Search for the cell housing the specified text and yield its [X, Y] center coordinate. 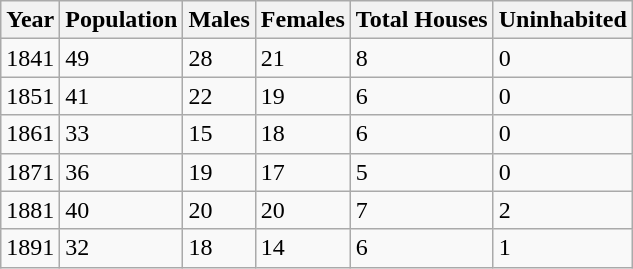
33 [122, 134]
8 [422, 58]
Uninhabited [562, 20]
7 [422, 210]
21 [302, 58]
1861 [30, 134]
14 [302, 248]
17 [302, 172]
1851 [30, 96]
32 [122, 248]
22 [219, 96]
49 [122, 58]
1881 [30, 210]
1871 [30, 172]
1891 [30, 248]
40 [122, 210]
Year [30, 20]
15 [219, 134]
41 [122, 96]
1 [562, 248]
Males [219, 20]
36 [122, 172]
28 [219, 58]
Total Houses [422, 20]
1841 [30, 58]
Females [302, 20]
5 [422, 172]
Population [122, 20]
2 [562, 210]
